Extract the (x, y) coordinate from the center of the cell holding the provided text.  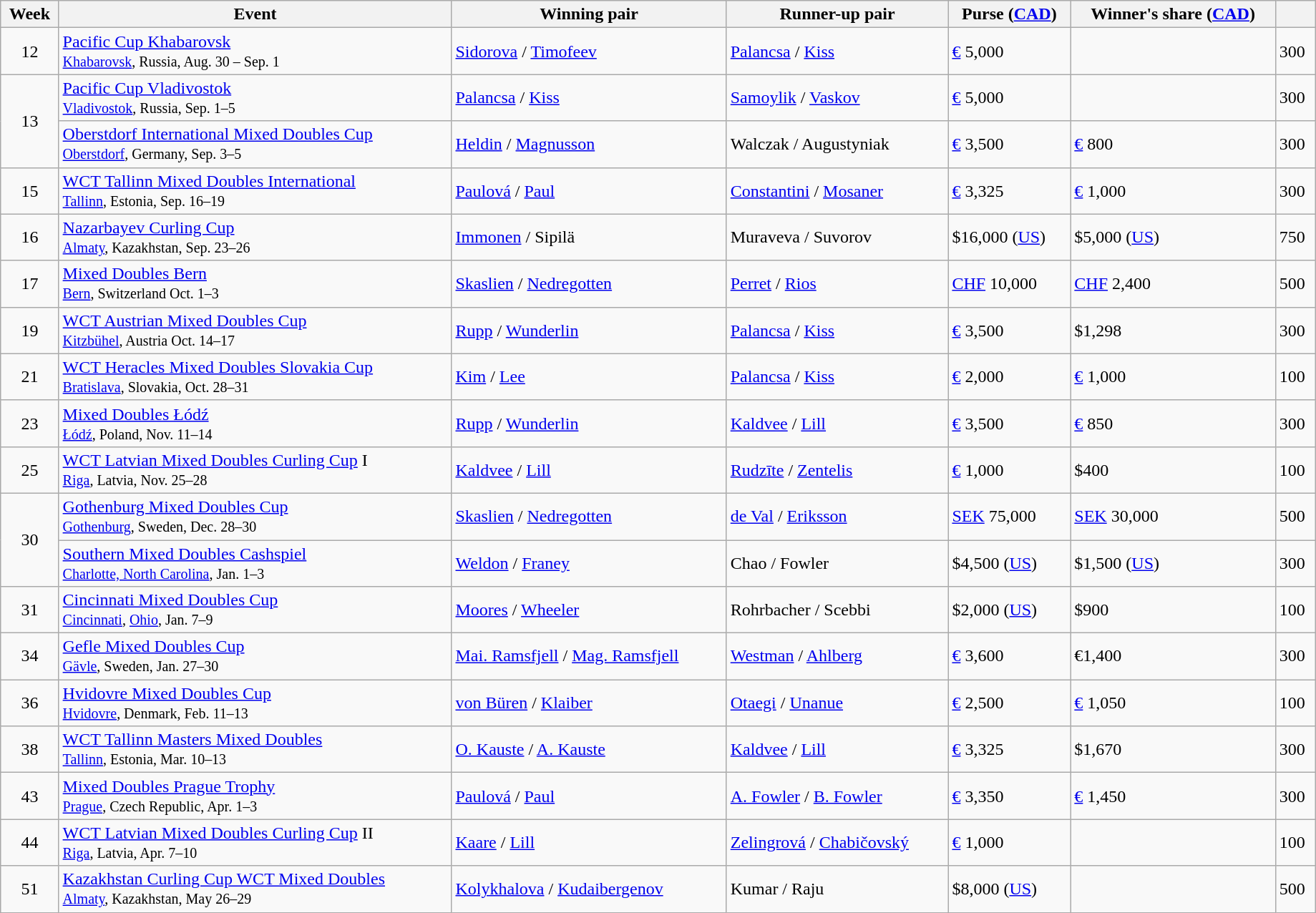
Constantini / Mosaner (837, 190)
16 (30, 238)
WCT Tallinn Masters Mixed Doubles Tallinn, Estonia, Mar. 10–13 (255, 750)
Kolykhalova / Kudaibergenov (589, 889)
WCT Tallinn Mixed Doubles International Tallinn, Estonia, Sep. 16–19 (255, 190)
WCT Latvian Mixed Doubles Curling Cup I Riga, Latvia, Nov. 25–28 (255, 469)
Oberstdorf International Mixed Doubles Cup Oberstdorf, Germany, Sep. 3–5 (255, 145)
Purse (CAD) (1009, 14)
Rohrbacher / Scebbi (837, 610)
Chao / Fowler (837, 562)
34 (30, 657)
43 (30, 796)
$4,500 (US) (1009, 562)
Southern Mixed Doubles Cashspiel Charlotte, North Carolina, Jan. 1–3 (255, 562)
Rudzīte / Zentelis (837, 469)
Gothenburg Mixed Doubles Cup Gothenburg, Sweden, Dec. 28–30 (255, 517)
Pacific Cup Khabarovsk Khabarovsk, Russia, Aug. 30 – Sep. 1 (255, 52)
Nazarbayev Curling Cup Almaty, Kazakhstan, Sep. 23–26 (255, 238)
36 (30, 703)
Kaare / Lill (589, 843)
30 (30, 539)
€ 800 (1173, 145)
$5,000 (US) (1173, 238)
€ 850 (1173, 424)
de Val / Eriksson (837, 517)
SEK 30,000 (1173, 517)
44 (30, 843)
€ 2,500 (1009, 703)
€ 1,050 (1173, 703)
$1,298 (1173, 331)
SEK 75,000 (1009, 517)
WCT Heracles Mixed Doubles Slovakia Cup Bratislava, Slovakia, Oct. 28–31 (255, 376)
Perret / Rios (837, 283)
Mai. Ramsfjell / Mag. Ramsfjell (589, 657)
Hvidovre Mixed Doubles Cup Hvidovre, Denmark, Feb. 11–13 (255, 703)
Mixed Doubles Prague Trophy Prague, Czech Republic, Apr. 1–3 (255, 796)
Gefle Mixed Doubles Cup Gävle, Sweden, Jan. 27–30 (255, 657)
Immonen / Sipilä (589, 238)
Walczak / Augustyniak (837, 145)
17 (30, 283)
Event (255, 14)
31 (30, 610)
51 (30, 889)
$1,670 (1173, 750)
Winning pair (589, 14)
15 (30, 190)
von Büren / Klaiber (589, 703)
Sidorova / Timofeev (589, 52)
$1,500 (US) (1173, 562)
€ 3,350 (1009, 796)
Muraveva / Suvorov (837, 238)
Winner's share (CAD) (1173, 14)
WCT Latvian Mixed Doubles Curling Cup II Riga, Latvia, Apr. 7–10 (255, 843)
13 (30, 121)
Samoylik / Vaskov (837, 97)
Heldin / Magnusson (589, 145)
€ 2,000 (1009, 376)
Moores / Wheeler (589, 610)
Week (30, 14)
Otaegi / Unanue (837, 703)
€ 3,600 (1009, 657)
38 (30, 750)
Kumar / Raju (837, 889)
Weldon / Franey (589, 562)
Westman / Ahlberg (837, 657)
Kazakhstan Curling Cup WCT Mixed Doubles Almaty, Kazakhstan, May 26–29 (255, 889)
$900 (1173, 610)
Kim / Lee (589, 376)
Mixed Doubles Łódź Łódź, Poland, Nov. 11–14 (255, 424)
$8,000 (US) (1009, 889)
12 (30, 52)
WCT Austrian Mixed Doubles Cup Kitzbühel, Austria Oct. 14–17 (255, 331)
25 (30, 469)
Mixed Doubles Bern Bern, Switzerland Oct. 1–3 (255, 283)
CHF 2,400 (1173, 283)
$2,000 (US) (1009, 610)
€ 1,450 (1173, 796)
$16,000 (US) (1009, 238)
Cincinnati Mixed Doubles Cup Cincinnati, Ohio, Jan. 7–9 (255, 610)
€1,400 (1173, 657)
A. Fowler / B. Fowler (837, 796)
19 (30, 331)
Zelingrová / Chabičovský (837, 843)
Runner-up pair (837, 14)
$400 (1173, 469)
21 (30, 376)
750 (1295, 238)
O. Kauste / A. Kauste (589, 750)
23 (30, 424)
CHF 10,000 (1009, 283)
Pacific Cup Vladivostok Vladivostok, Russia, Sep. 1–5 (255, 97)
